From the cell containing the given text, extract its center point as (X, Y) coordinate. 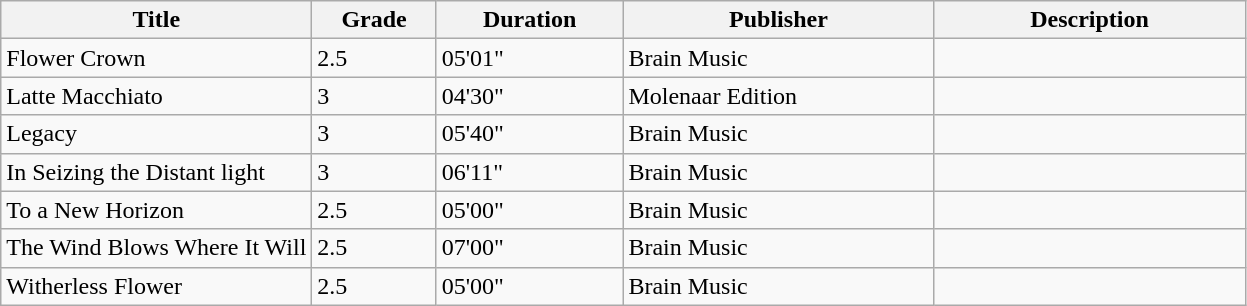
Publisher (778, 20)
05'01" (530, 58)
04'30" (530, 96)
Flower Crown (156, 58)
Witherless Flower (156, 286)
To a New Horizon (156, 210)
07'00" (530, 248)
Latte Macchiato (156, 96)
05'40" (530, 134)
Duration (530, 20)
Description (1090, 20)
Molenaar Edition (778, 96)
In Seizing the Distant light (156, 172)
The Wind Blows Where It Will (156, 248)
Grade (374, 20)
Title (156, 20)
06'11" (530, 172)
Legacy (156, 134)
